Capture the cell that displays the provided text and extract its (x, y) central coordinate. 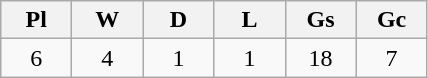
W (108, 20)
L (250, 20)
Pl (36, 20)
D (178, 20)
Gs (320, 20)
4 (108, 58)
7 (392, 58)
Gc (392, 20)
18 (320, 58)
6 (36, 58)
